Detect which cell encompasses the target text, then output its (X, Y) center coordinate. 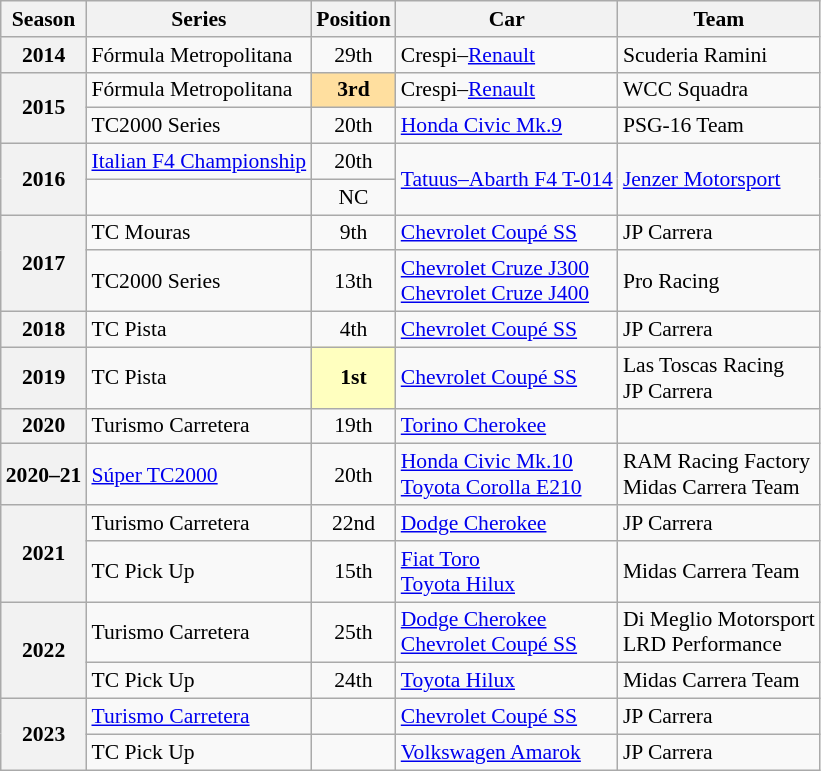
Chevrolet Cruze J300Chevrolet Cruze J400 (507, 282)
Car (507, 19)
2020 (44, 426)
2021 (44, 554)
1st (353, 378)
TC Mouras (198, 233)
2016 (44, 180)
Tatuus–Abarth F4 T-014 (507, 180)
2018 (44, 330)
25th (353, 632)
Jenzer Motorsport (719, 180)
Honda Civic Mk.10Toyota Corolla E210 (507, 474)
WCC Squadra (719, 90)
2023 (44, 734)
2020–21 (44, 474)
13th (353, 282)
4th (353, 330)
2022 (44, 650)
2017 (44, 264)
Position (353, 19)
9th (353, 233)
2014 (44, 55)
Di Meglio MotorsportLRD Performance (719, 632)
2015 (44, 108)
PSG-16 Team (719, 126)
RAM Racing FactoryMidas Carrera Team (719, 474)
Italian F4 Championship (198, 162)
24th (353, 681)
19th (353, 426)
Torino Cherokee (507, 426)
Season (44, 19)
Fiat ToroToyota Hilux (507, 572)
Las Toscas RacingJP Carrera (719, 378)
Volkswagen Amarok (507, 752)
NC (353, 197)
Dodge CherokeeChevrolet Coupé SS (507, 632)
Toyota Hilux (507, 681)
2019 (44, 378)
29th (353, 55)
15th (353, 572)
Pro Racing (719, 282)
Series (198, 19)
Team (719, 19)
Dodge Cherokee (507, 523)
22nd (353, 523)
Súper TC2000 (198, 474)
3rd (353, 90)
Honda Civic Mk.9 (507, 126)
Scuderia Ramini (719, 55)
